From the cell containing the given text, extract its center point as [x, y] coordinate. 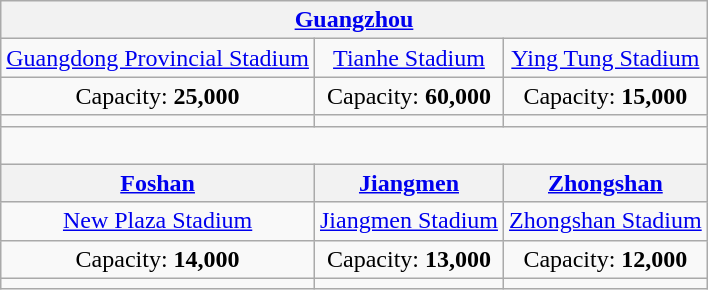
Capacity: 15,000 [606, 96]
Guangzhou [354, 20]
Jiangmen [408, 183]
Zhongshan Stadium [606, 221]
Capacity: 13,000 [408, 259]
Ying Tung Stadium [606, 58]
Foshan [158, 183]
Capacity: 14,000 [158, 259]
Capacity: 60,000 [408, 96]
Capacity: 12,000 [606, 259]
New Plaza Stadium [158, 221]
Guangdong Provincial Stadium [158, 58]
Jiangmen Stadium [408, 221]
Capacity: 25,000 [158, 96]
Tianhe Stadium [408, 58]
Zhongshan [606, 183]
